Provide the (X, Y) coordinate of the cell's center where the given text is located.  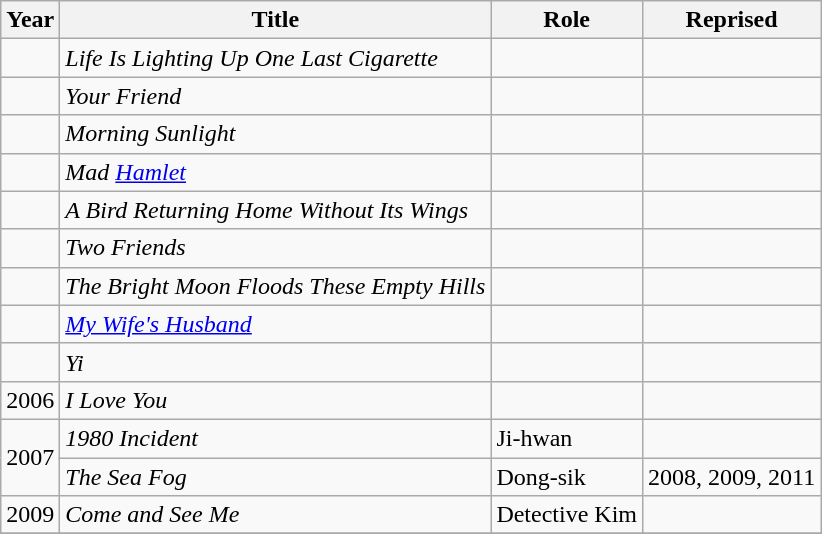
Yi (276, 362)
2009 (30, 515)
The Bright Moon Floods These Empty Hills (276, 286)
Year (30, 20)
Come and See Me (276, 515)
Dong-sik (567, 477)
Life Is Lighting Up One Last Cigarette (276, 58)
Reprised (732, 20)
Detective Kim (567, 515)
2006 (30, 400)
I Love You (276, 400)
Mad Hamlet (276, 172)
2007 (30, 457)
My Wife's Husband (276, 324)
Title (276, 20)
Role (567, 20)
A Bird Returning Home Without Its Wings (276, 210)
2008, 2009, 2011 (732, 477)
1980 Incident (276, 438)
Two Friends (276, 248)
The Sea Fog (276, 477)
Your Friend (276, 96)
Ji-hwan (567, 438)
Morning Sunlight (276, 134)
